Provide the [X, Y] coordinate of the cell's center where the given text is located.  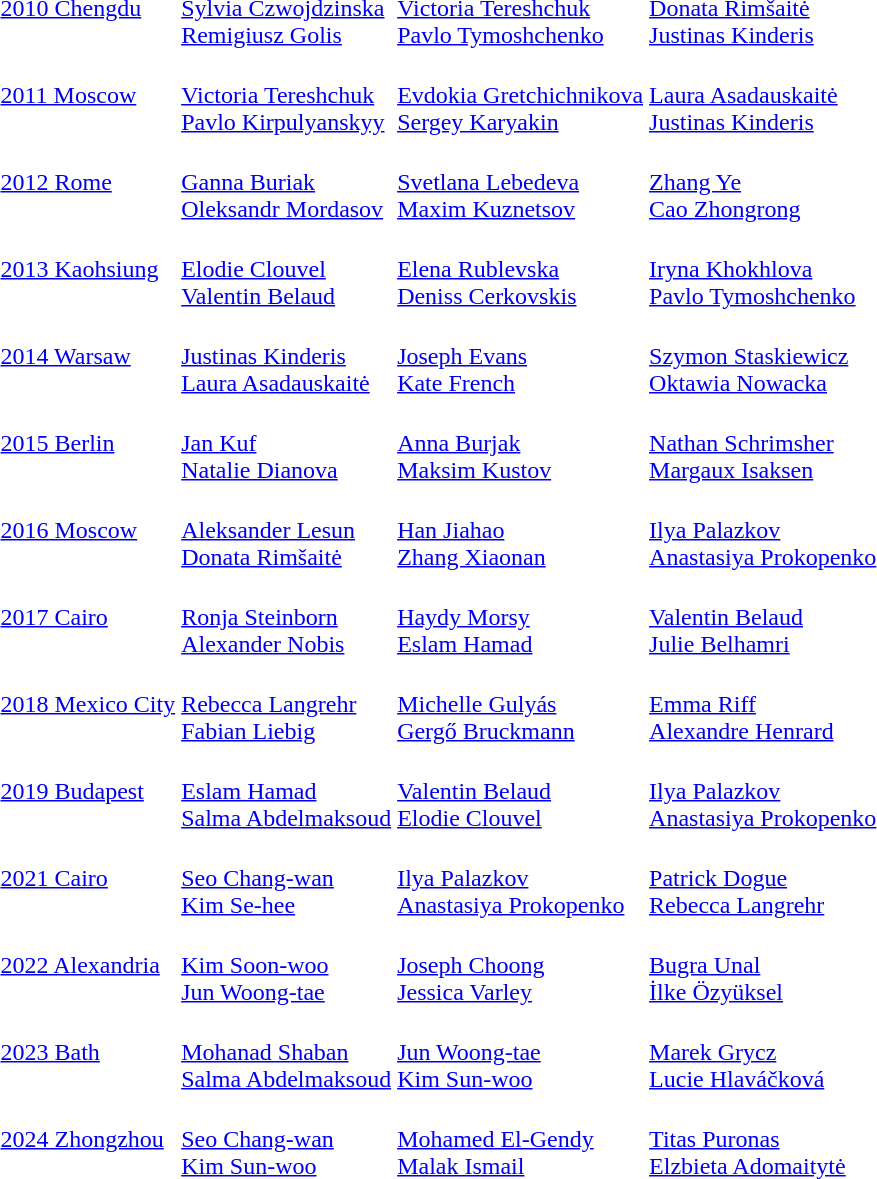
Seo Chang-wanKim Se-hee [286, 878]
Evdokia GretchichnikovaSergey Karyakin [520, 95]
Kim Soon-wooJun Woong-tae [286, 965]
Svetlana LebedevaMaxim Kuznetsov [520, 182]
Eslam HamadSalma Abdelmaksoud [286, 791]
Elena RublevskaDeniss Cerkovskis [520, 269]
Aleksander LesunDonata Rimšaitė [286, 530]
Anna BurjakMaksim Kustov [520, 443]
Joseph EvansKate French [520, 356]
Ronja SteinbornAlexander Nobis [286, 617]
Jun Woong-taeKim Sun-woo [520, 1052]
Joseph ChoongJessica Varley [520, 965]
Jan KufNatalie Dianova [286, 443]
Ganna BuriakOleksandr Mordasov [286, 182]
Haydy MorsyEslam Hamad [520, 617]
Victoria TereshchukPavlo Kirpulyanskyy [286, 95]
Han JiahaoZhang Xiaonan [520, 530]
Ilya PalazkovAnastasiya Prokopenko [520, 878]
Michelle GulyásGergő Bruckmann [520, 704]
Rebecca LangrehrFabian Liebig [286, 704]
Mohanad ShabanSalma Abdelmaksoud [286, 1052]
Valentin BelaudElodie Clouvel [520, 791]
Justinas KinderisLaura Asadauskaitė [286, 356]
Elodie ClouvelValentin Belaud [286, 269]
